Scan for the cell matching the given text and deliver its [x, y] coordinate at center. 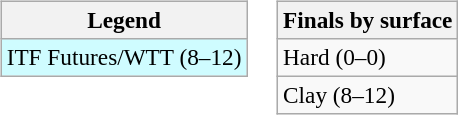
Hard (0–0) [368, 57]
Finals by surface [368, 20]
ITF Futures/WTT (8–12) [124, 57]
Legend [124, 20]
Clay (8–12) [368, 95]
